Extract the (x, y) coordinate from the center of the cell holding the provided text.  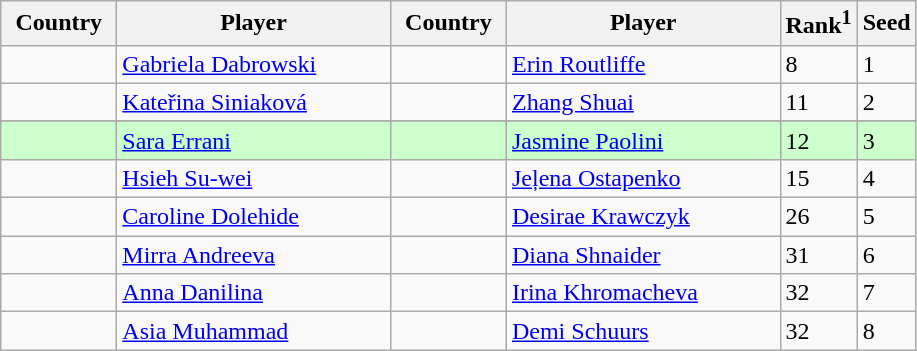
Kateřina Siniaková (254, 102)
Desirae Krawczyk (643, 217)
5 (886, 217)
Diana Shnaider (643, 255)
11 (818, 102)
Hsieh Su-wei (254, 178)
Gabriela Dabrowski (254, 64)
Caroline Dolehide (254, 217)
Demi Schuurs (643, 331)
Mirra Andreeva (254, 255)
Erin Routliffe (643, 64)
7 (886, 293)
Asia Muhammad (254, 331)
6 (886, 255)
Anna Danilina (254, 293)
15 (818, 178)
Seed (886, 24)
Irina Khromacheva (643, 293)
Zhang Shuai (643, 102)
Jeļena Ostapenko (643, 178)
26 (818, 217)
2 (886, 102)
Rank1 (818, 24)
Sara Errani (254, 140)
Jasmine Paolini (643, 140)
3 (886, 140)
1 (886, 64)
12 (818, 140)
4 (886, 178)
31 (818, 255)
